Return [X, Y] of the center of cell containing provided text 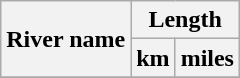
miles [207, 58]
River name [66, 39]
Length [186, 20]
km [153, 58]
